Find where the given text appears and provide that cell's center as [x, y] coordinate. 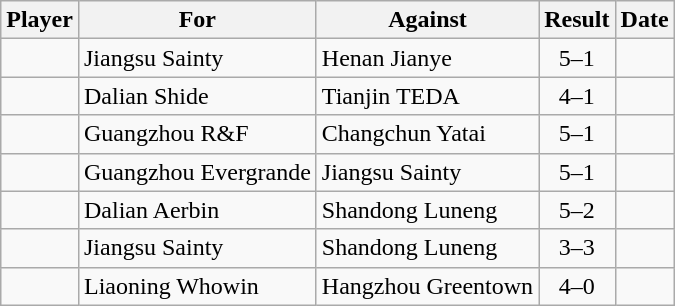
Hangzhou Greentown [427, 286]
Against [427, 20]
Date [644, 20]
Changchun Yatai [427, 134]
Guangzhou Evergrande [197, 172]
Result [577, 20]
Henan Jianye [427, 58]
Player [40, 20]
Tianjin TEDA [427, 96]
4–1 [577, 96]
3–3 [577, 248]
Guangzhou R&F [197, 134]
For [197, 20]
Dalian Aerbin [197, 210]
4–0 [577, 286]
Liaoning Whowin [197, 286]
Dalian Shide [197, 96]
5–2 [577, 210]
